Return the [x, y] coordinate for the center point of the cell that contains the specified text.  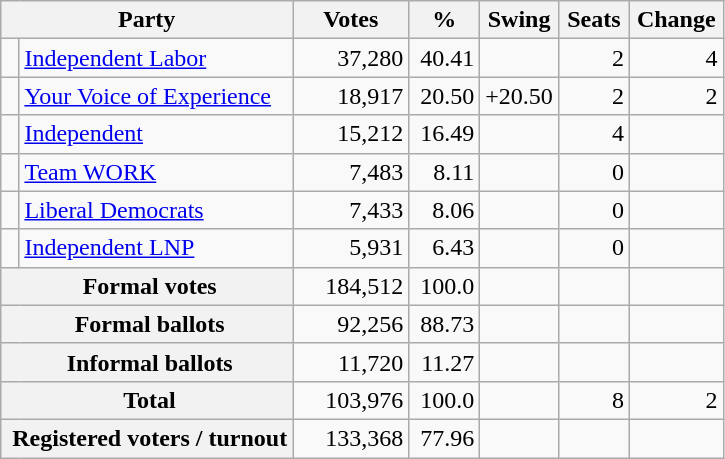
Change [676, 20]
Seats [594, 20]
Total [147, 400]
Team WORK [156, 172]
7,483 [351, 172]
+20.50 [520, 96]
Independent Labor [156, 58]
133,368 [351, 438]
Votes [351, 20]
Your Voice of Experience [156, 96]
8 [594, 400]
Registered voters / turnout [147, 438]
6.43 [444, 248]
Formal ballots [147, 324]
% [444, 20]
40.41 [444, 58]
11,720 [351, 362]
184,512 [351, 286]
37,280 [351, 58]
103,976 [351, 400]
Liberal Democrats [156, 210]
8.06 [444, 210]
7,433 [351, 210]
Party [147, 20]
18,917 [351, 96]
Swing [520, 20]
15,212 [351, 134]
Informal ballots [147, 362]
Formal votes [147, 286]
Independent [156, 134]
16.49 [444, 134]
88.73 [444, 324]
8.11 [444, 172]
92,256 [351, 324]
20.50 [444, 96]
77.96 [444, 438]
Independent LNP [156, 248]
11.27 [444, 362]
5,931 [351, 248]
